Capture the cell that displays the provided text and extract its (x, y) central coordinate. 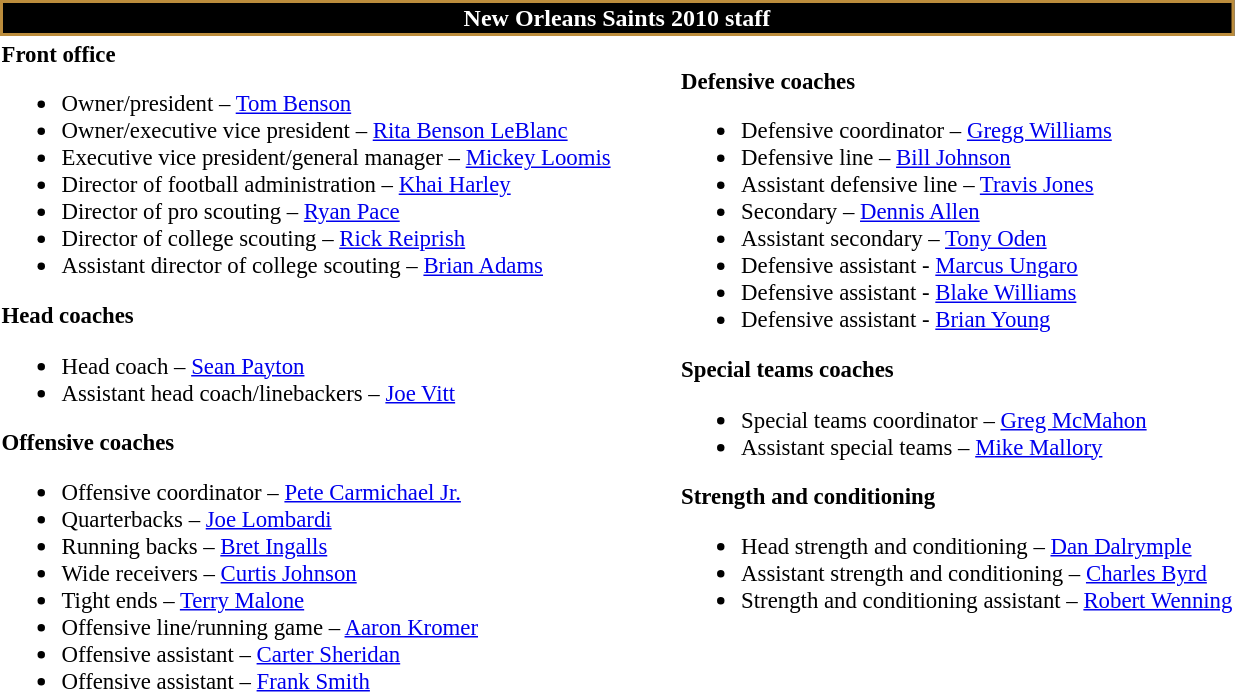
New Orleans Saints 2010 staff (617, 18)
